Output the [X, Y] coordinate of the center of the cell containing the given text.  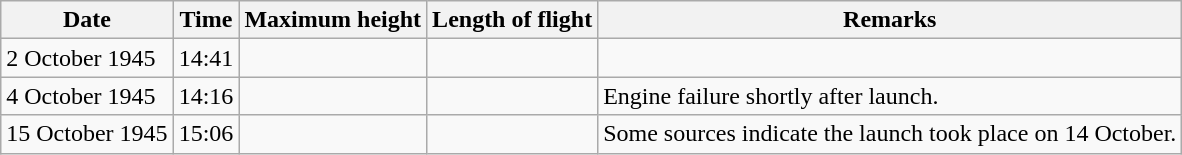
Date [87, 20]
15 October 1945 [87, 134]
Engine failure shortly after launch. [890, 96]
14:16 [206, 96]
4 October 1945 [87, 96]
Remarks [890, 20]
15:06 [206, 134]
Length of flight [512, 20]
14:41 [206, 58]
Some sources indicate the launch took place on 14 October. [890, 134]
2 October 1945 [87, 58]
Time [206, 20]
Maximum height [333, 20]
